Output the (x, y) coordinate of the center of the cell containing the given text.  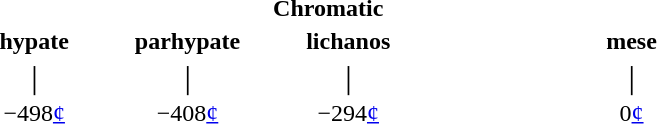
lichanos (348, 41)
parhypate (187, 41)
